Locate the cell with the specified text and output its [x, y] center coordinate. 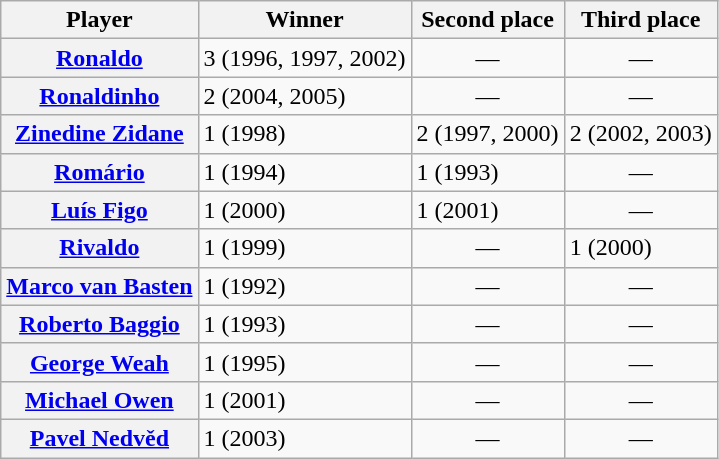
1 (2003) [304, 438]
1 (1998) [304, 134]
Third place [640, 20]
1 (1992) [304, 286]
2 (2002, 2003) [640, 134]
3 (1996, 1997, 2002) [304, 58]
Ronaldo [100, 58]
Roberto Baggio [100, 324]
Player [100, 20]
Winner [304, 20]
2 (1997, 2000) [488, 134]
1 (1999) [304, 248]
Rivaldo [100, 248]
1 (1994) [304, 172]
Luís Figo [100, 210]
Marco van Basten [100, 286]
1 (1995) [304, 362]
Michael Owen [100, 400]
Pavel Nedvěd [100, 438]
2 (2004, 2005) [304, 96]
Ronaldinho [100, 96]
Zinedine Zidane [100, 134]
Second place [488, 20]
George Weah [100, 362]
Romário [100, 172]
